Search for the cell housing the specified text and yield its (X, Y) center coordinate. 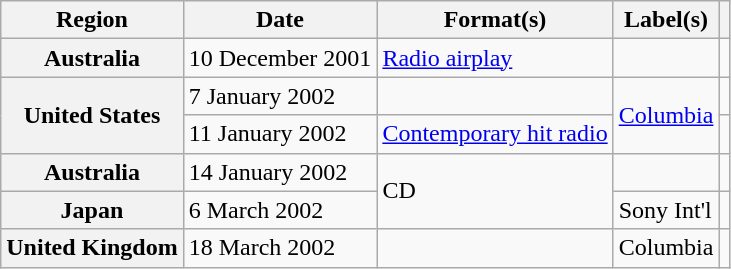
United States (92, 115)
United Kingdom (92, 248)
11 January 2002 (280, 134)
Contemporary hit radio (495, 134)
Japan (92, 210)
Radio airplay (495, 58)
Region (92, 20)
14 January 2002 (280, 172)
CD (495, 191)
18 March 2002 (280, 248)
Label(s) (666, 20)
6 March 2002 (280, 210)
Format(s) (495, 20)
Date (280, 20)
7 January 2002 (280, 96)
Sony Int'l (666, 210)
10 December 2001 (280, 58)
